Extract the [X, Y] coordinate from the center of the cell holding the provided text.  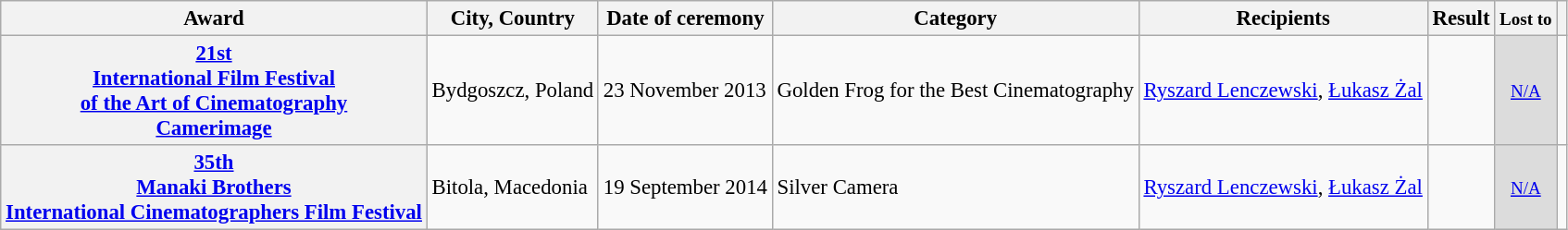
23 November 2013 [685, 91]
Date of ceremony [685, 18]
35th Manaki Brothers International Cinematographers Film Festival [214, 188]
Lost to [1525, 18]
Bitola, Macedonia [513, 188]
19 September 2014 [685, 188]
Silver Camera [955, 188]
Category [955, 18]
Result [1461, 18]
City, Country [513, 18]
Bydgoszcz, Poland [513, 91]
Award [214, 18]
21st International Film Festival of the Art of Cinematography Camerimage [214, 91]
Recipients [1283, 18]
Golden Frog for the Best Cinematography [955, 91]
